Identify which cell holds the provided text, then report its [X, Y] central coordinate. 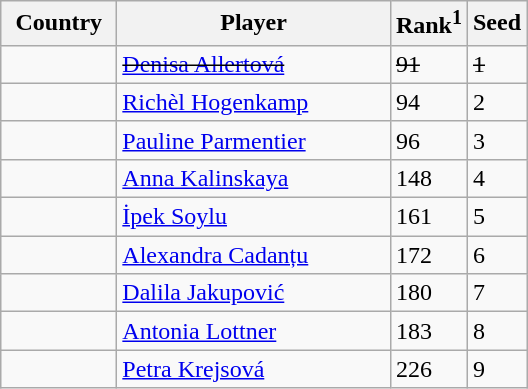
Player [254, 24]
8 [496, 331]
Anna Kalinskaya [254, 178]
7 [496, 293]
Antonia Lottner [254, 331]
Dalila Jakupović [254, 293]
226 [428, 369]
Denisa Allertová [254, 64]
96 [428, 140]
3 [496, 140]
148 [428, 178]
Pauline Parmentier [254, 140]
6 [496, 255]
1 [496, 64]
Alexandra Cadanțu [254, 255]
161 [428, 217]
Petra Krejsová [254, 369]
Richèl Hogenkamp [254, 102]
94 [428, 102]
Seed [496, 24]
91 [428, 64]
Rank1 [428, 24]
2 [496, 102]
9 [496, 369]
İpek Soylu [254, 217]
4 [496, 178]
183 [428, 331]
Country [59, 24]
180 [428, 293]
172 [428, 255]
5 [496, 217]
